For the text-containing cell, return its midpoint in [x, y] coordinate format. 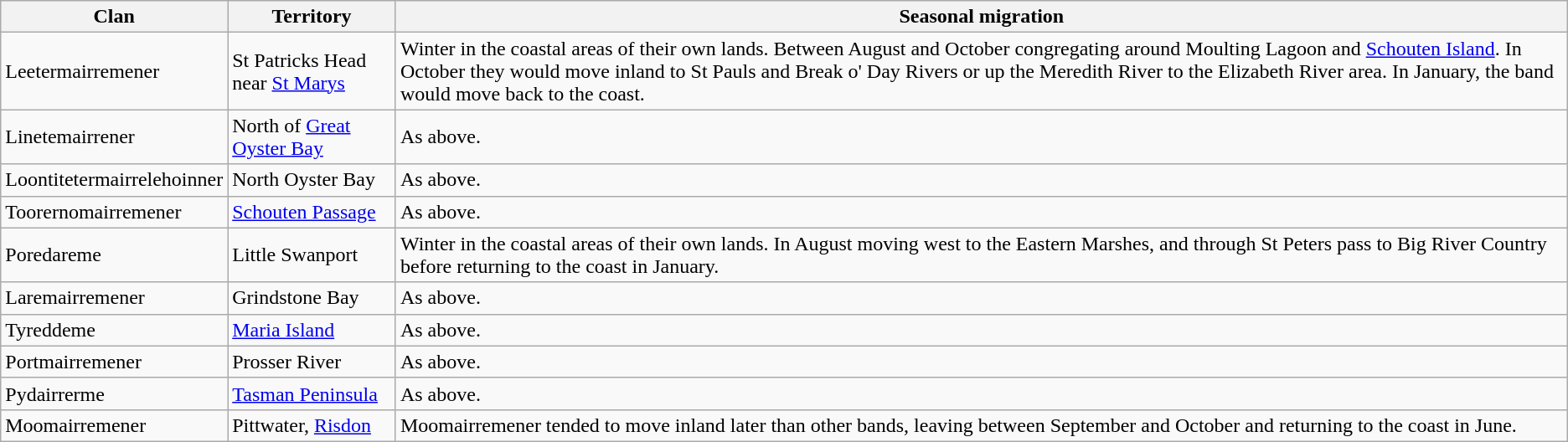
Leetermairremener [114, 71]
Seasonal migration [982, 17]
Pydairrerme [114, 393]
Linetemairrener [114, 137]
Moomairremener [114, 425]
Prosser River [312, 362]
Toorernomairremener [114, 212]
Laremairremener [114, 298]
Tasman Peninsula [312, 393]
Schouten Passage [312, 212]
Poredareme [114, 254]
Tyreddeme [114, 330]
St Patricks Head near St Marys [312, 71]
Clan [114, 17]
Portmairremener [114, 362]
Maria Island [312, 330]
North Oyster Bay [312, 180]
Little Swanport [312, 254]
Pittwater, Risdon [312, 425]
Grindstone Bay [312, 298]
Territory [312, 17]
North of Great Oyster Bay [312, 137]
Loontitetermairrelehoinner [114, 180]
Moomairremener tended to move inland later than other bands, leaving between September and October and returning to the coast in June. [982, 425]
